From the cell containing the given text, extract its center point as (X, Y) coordinate. 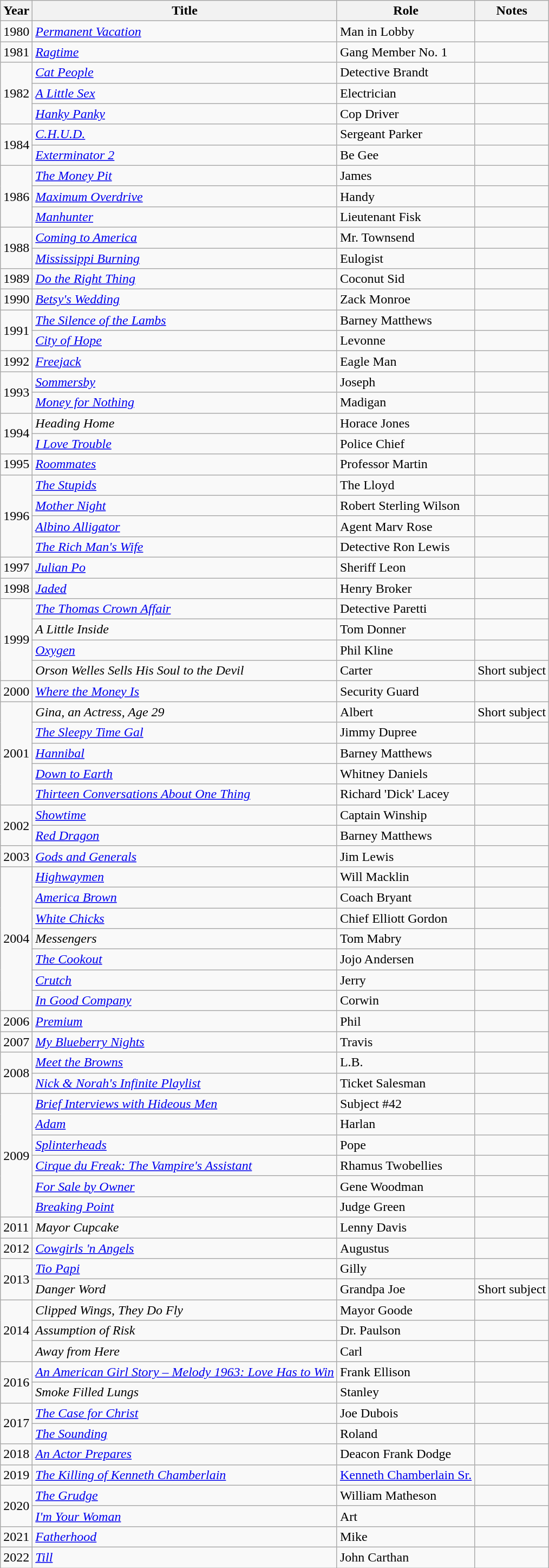
Joe Dubois (406, 1413)
Lenny Davis (406, 1227)
Carter (406, 671)
1980 (16, 31)
Professor Martin (406, 464)
1995 (16, 464)
Henry Broker (406, 588)
1981 (16, 52)
2004 (16, 938)
Dr. Paulson (406, 1331)
Coconut Sid (406, 279)
Jaded (185, 588)
For Sale by Owner (185, 1186)
Title (185, 11)
Gina, an Actress, Age 29 (185, 712)
Security Guard (406, 691)
Cop Driver (406, 114)
1993 (16, 392)
Police Chief (406, 444)
Electrician (406, 93)
Madigan (406, 403)
Detective Paretti (406, 609)
Stanley (406, 1392)
Be Gee (406, 155)
Jim Lewis (406, 856)
Lieutenant Fisk (406, 217)
Fatherhood (185, 1537)
Jojo Andersen (406, 960)
Where the Money Is (185, 691)
Jerry (406, 980)
The Sleepy Time Gal (185, 733)
Detective Ron Lewis (406, 547)
James (406, 176)
Rhamus Twobellies (406, 1165)
Tom Donner (406, 630)
Gods and Generals (185, 856)
Mike (406, 1537)
Frank Ellison (406, 1372)
Clipped Wings, They Do Fly (185, 1310)
Oxygen (185, 650)
Albino Alligator (185, 526)
Betsy's Wedding (185, 300)
Tom Mabry (406, 939)
1988 (16, 248)
A Little Inside (185, 630)
1990 (16, 300)
2009 (16, 1155)
Coach Bryant (406, 897)
2019 (16, 1475)
2017 (16, 1423)
Ragtime (185, 52)
Eulogist (406, 258)
Exterminator 2 (185, 155)
Breaking Point (185, 1207)
Detective Brandt (406, 73)
Jimmy Dupree (406, 733)
My Blueberry Nights (185, 1042)
Coming to America (185, 237)
2018 (16, 1454)
Thirteen Conversations About One Thing (185, 794)
Adam (185, 1124)
Premium (185, 1021)
Will Macklin (406, 877)
1982 (16, 93)
Maximum Overdrive (185, 196)
Hannibal (185, 753)
Gang Member No. 1 (406, 52)
Art (406, 1516)
1996 (16, 516)
Notes (512, 11)
1991 (16, 331)
Zack Monroe (406, 300)
Augustus (406, 1248)
Smoke Filled Lungs (185, 1392)
Down to Earth (185, 774)
The Cookout (185, 960)
An Actor Prepares (185, 1454)
2012 (16, 1248)
Whitney Daniels (406, 774)
The Stupids (185, 485)
1997 (16, 567)
1984 (16, 145)
2011 (16, 1227)
An American Girl Story – Melody 1963: Love Has to Win (185, 1372)
Roland (406, 1434)
Captain Winship (406, 815)
Man in Lobby (406, 31)
Crutch (185, 980)
The Thomas Crown Affair (185, 609)
Tio Papi (185, 1269)
2016 (16, 1382)
2006 (16, 1021)
2014 (16, 1331)
2000 (16, 691)
A Little Sex (185, 93)
1999 (16, 640)
Travis (406, 1042)
Meet the Browns (185, 1062)
Showtime (185, 815)
Subject #42 (406, 1104)
1992 (16, 361)
Mayor Cupcake (185, 1227)
2022 (16, 1557)
Albert (406, 712)
Year (16, 11)
William Matheson (406, 1495)
Mayor Goode (406, 1310)
Mother Night (185, 506)
Red Dragon (185, 835)
Richard 'Dick' Lacey (406, 794)
Messengers (185, 939)
I Love Trouble (185, 444)
Handy (406, 196)
Grandpa Joe (406, 1290)
The Silence of the Lambs (185, 320)
Gilly (406, 1269)
Phil (406, 1021)
Danger Word (185, 1290)
Freejack (185, 361)
Manhunter (185, 217)
Cowgirls 'n Angels (185, 1248)
1998 (16, 588)
The Sounding (185, 1434)
Nick & Norah's Infinite Playlist (185, 1083)
Do the Right Thing (185, 279)
Deacon Frank Dodge (406, 1454)
The Case for Christ (185, 1413)
Assumption of Risk (185, 1331)
Sheriff Leon (406, 567)
2002 (16, 825)
Cat People (185, 73)
Phil Kline (406, 650)
2008 (16, 1073)
2013 (16, 1279)
Kenneth Chamberlain Sr. (406, 1475)
1989 (16, 279)
Roommates (185, 464)
Horace Jones (406, 423)
Till (185, 1557)
Mr. Townsend (406, 237)
1994 (16, 433)
Permanent Vacation (185, 31)
Harlan (406, 1124)
City of Hope (185, 341)
Heading Home (185, 423)
I'm Your Woman (185, 1516)
Hanky Panky (185, 114)
The Lloyd (406, 485)
Pope (406, 1145)
Orson Welles Sells His Soul to the Devil (185, 671)
Corwin (406, 1001)
Away from Here (185, 1351)
Money for Nothing (185, 403)
White Chicks (185, 918)
Ticket Salesman (406, 1083)
Splinterheads (185, 1145)
2007 (16, 1042)
2021 (16, 1537)
Cirque du Freak: The Vampire's Assistant (185, 1165)
Gene Woodman (406, 1186)
Sommersby (185, 382)
1986 (16, 196)
2003 (16, 856)
Highwaymen (185, 877)
In Good Company (185, 1001)
John Carthan (406, 1557)
Sergeant Parker (406, 134)
The Rich Man's Wife (185, 547)
Joseph (406, 382)
Eagle Man (406, 361)
Julian Po (185, 567)
Carl (406, 1351)
L.B. (406, 1062)
Agent Marv Rose (406, 526)
2001 (16, 753)
Chief Elliott Gordon (406, 918)
Judge Green (406, 1207)
The Grudge (185, 1495)
Robert Sterling Wilson (406, 506)
Mississippi Burning (185, 258)
2020 (16, 1506)
Brief Interviews with Hideous Men (185, 1104)
Levonne (406, 341)
The Money Pit (185, 176)
Role (406, 11)
The Killing of Kenneth Chamberlain (185, 1475)
America Brown (185, 897)
C.H.U.D. (185, 134)
